Pinpoint the cell where the given text exists, returning its [X, Y] midpoint coordinate. 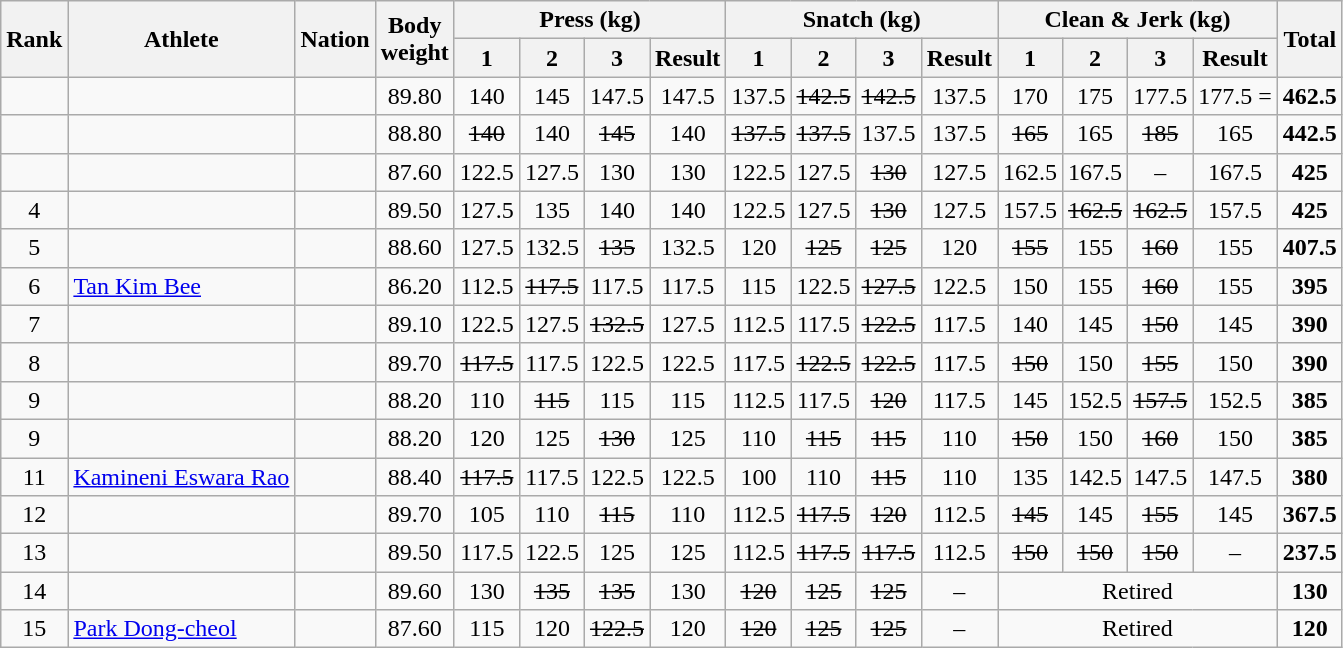
88.40 [414, 477]
Tan Kim Bee [182, 286]
5 [34, 248]
13 [34, 553]
105 [486, 515]
89.10 [414, 324]
442.5 [1310, 134]
Press (kg) [590, 20]
Snatch (kg) [862, 20]
8 [34, 362]
88.60 [414, 248]
380 [1310, 477]
15 [34, 629]
367.5 [1310, 515]
14 [34, 591]
395 [1310, 286]
462.5 [1310, 96]
177.5 = [1236, 96]
89.80 [414, 96]
177.5 [1160, 96]
Rank [34, 39]
Bodyweight [414, 39]
7 [34, 324]
Total [1310, 39]
Clean & Jerk (kg) [1138, 20]
6 [34, 286]
Park Dong-cheol [182, 629]
407.5 [1310, 248]
89.60 [414, 591]
4 [34, 210]
88.80 [414, 134]
86.20 [414, 286]
Athlete [182, 39]
11 [34, 477]
Kamineni Eswara Rao [182, 477]
100 [758, 477]
185 [1160, 134]
Nation [335, 39]
175 [1096, 96]
170 [1030, 96]
12 [34, 515]
237.5 [1310, 553]
